Provide the (x, y) coordinate of the cell's center where the given text is located.  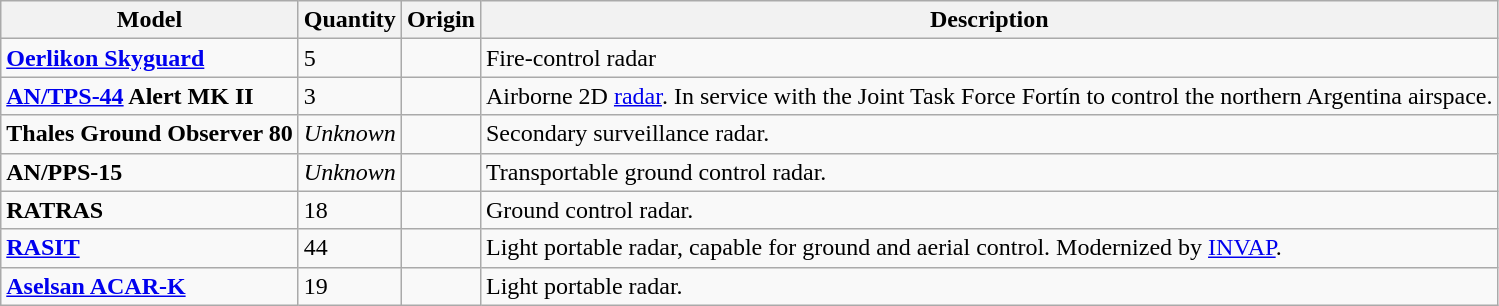
5 (350, 58)
Secondary surveillance radar. (989, 134)
Aselsan ACAR-K (150, 286)
Quantity (350, 20)
Description (989, 20)
44 (350, 248)
Light portable radar, capable for ground and aerial control. Modernized by INVAP. (989, 248)
3 (350, 96)
Oerlikon Skyguard (150, 58)
AN/PPS-15 (150, 172)
AN/TPS-44 Alert MK II (150, 96)
Transportable ground control radar. (989, 172)
Airborne 2D radar. In service with the Joint Task Force Fortín to control the northern Argentina airspace. (989, 96)
RASIT (150, 248)
RATRAS (150, 210)
19 (350, 286)
18 (350, 210)
Fire-control radar (989, 58)
Ground control radar. (989, 210)
Model (150, 20)
Origin (440, 20)
Light portable radar. (989, 286)
Thales Ground Observer 80 (150, 134)
